Determine the [x, y] coordinate at the center of the cell enclosing the given text.  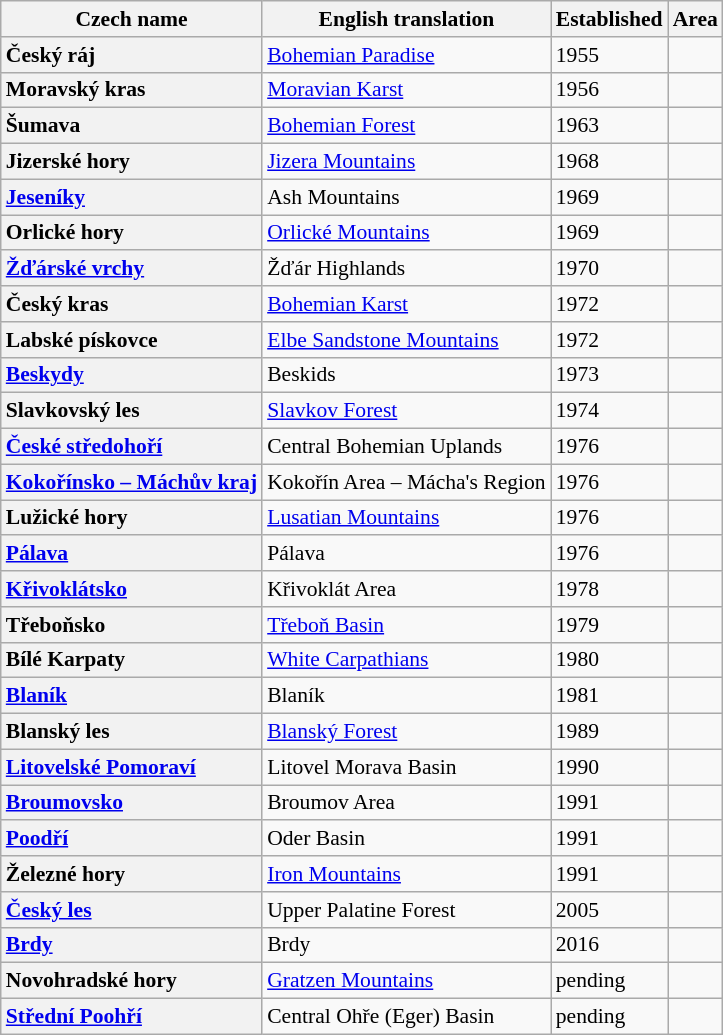
Jizera Mountains [406, 162]
1968 [610, 162]
English translation [406, 19]
1973 [610, 375]
Křivoklátsko [132, 589]
Slavkov Forest [406, 411]
Žďárské vrchy [132, 269]
1979 [610, 625]
Central Bohemian Uplands [406, 447]
Bohemian Paradise [406, 55]
Beskydy [132, 375]
Orlické Mountains [406, 233]
Žďár Highlands [406, 269]
Jeseníky [132, 197]
1990 [610, 767]
Poodří [132, 839]
Český les [132, 910]
Czech name [132, 19]
White Carpathians [406, 660]
Šumava [132, 126]
Lužické hory [132, 518]
Upper Palatine Forest [406, 910]
Blanský Forest [406, 732]
Orlické hory [132, 233]
Ash Mountains [406, 197]
Bohemian Karst [406, 304]
Železné hory [132, 874]
Labské pískovce [132, 340]
Elbe Sandstone Mountains [406, 340]
Kokořín Area – Mácha's Region [406, 482]
České středohoří [132, 447]
Broumov Area [406, 803]
Established [610, 19]
Jizerské hory [132, 162]
2016 [610, 945]
Blanský les [132, 732]
Area [696, 19]
1963 [610, 126]
Gratzen Mountains [406, 981]
1989 [610, 732]
Kokořínsko – Máchův kraj [132, 482]
Bílé Karpaty [132, 660]
Český kras [132, 304]
Broumovsko [132, 803]
1981 [610, 696]
1978 [610, 589]
Novohradské hory [132, 981]
1980 [610, 660]
1970 [610, 269]
Křivoklát Area [406, 589]
Moravian Karst [406, 90]
Litovel Morava Basin [406, 767]
Třeboň Basin [406, 625]
Litovelské Pomoraví [132, 767]
Český ráj [132, 55]
Lusatian Mountains [406, 518]
Iron Mountains [406, 874]
Moravský kras [132, 90]
Střední Poohří [132, 1017]
Slavkovský les [132, 411]
1955 [610, 55]
2005 [610, 910]
Oder Basin [406, 839]
Beskids [406, 375]
Central Ohře (Eger) Basin [406, 1017]
1956 [610, 90]
Bohemian Forest [406, 126]
Třeboňsko [132, 625]
1974 [610, 411]
